Pinpoint the cell where the given text exists, returning its [X, Y] midpoint coordinate. 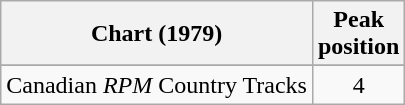
Chart (1979) [157, 34]
Peakposition [358, 34]
4 [358, 85]
Canadian RPM Country Tracks [157, 85]
